From the cell containing the given text, extract its center point as [X, Y] coordinate. 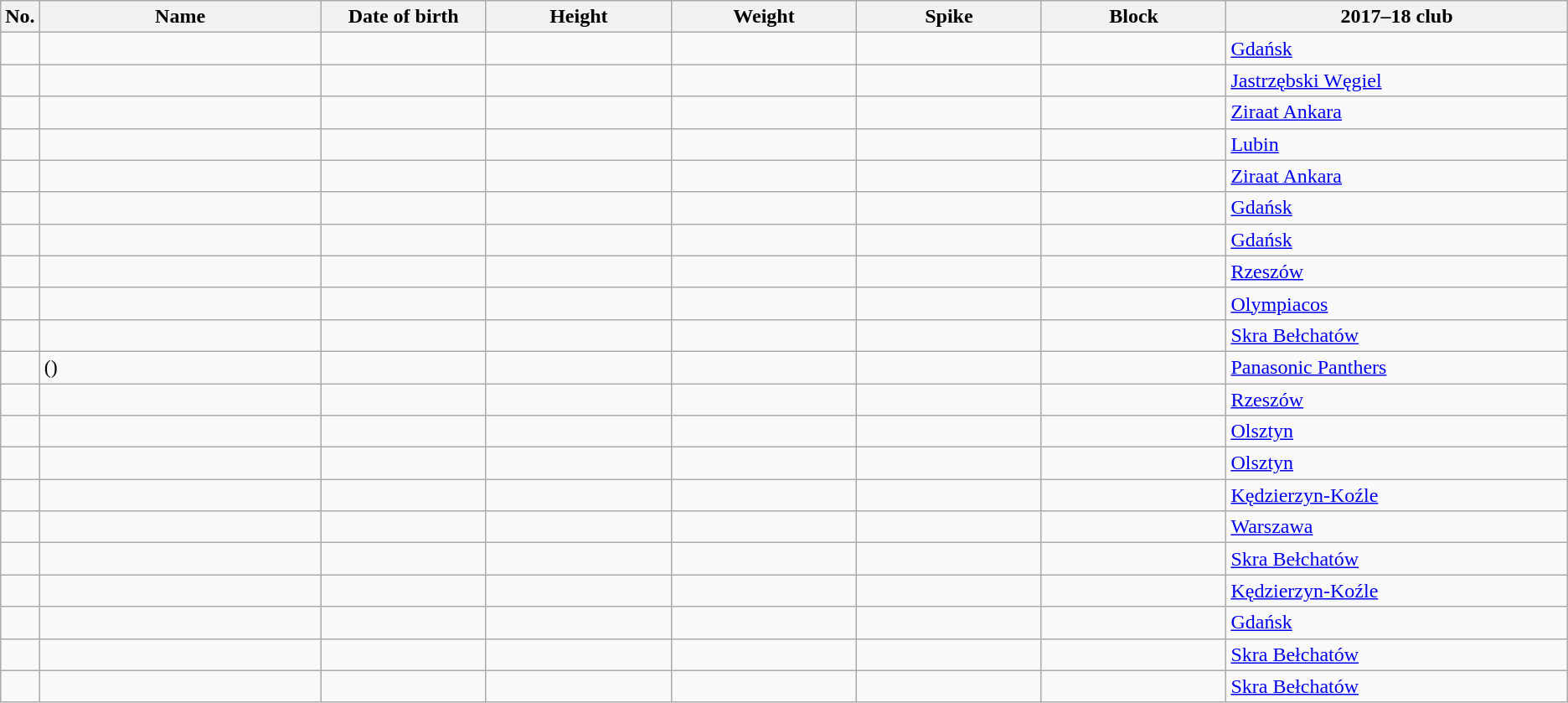
Panasonic Panthers [1397, 367]
Date of birth [404, 17]
No. [20, 17]
Weight [764, 17]
Spike [950, 17]
() [180, 367]
Name [180, 17]
Olympiacos [1397, 303]
2017–18 club [1397, 17]
Warszawa [1397, 527]
Lubin [1397, 144]
Jastrzębski Węgiel [1397, 80]
Block [1134, 17]
Height [578, 17]
